Extract the [x, y] coordinate from the center of the cell holding the provided text.  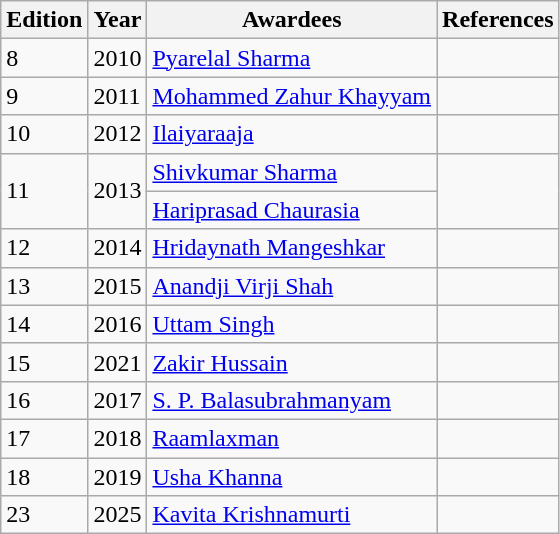
8 [44, 58]
2025 [118, 515]
2016 [118, 324]
18 [44, 477]
2019 [118, 477]
11 [44, 191]
Edition [44, 20]
16 [44, 400]
9 [44, 96]
Kavita Krishnamurti [292, 515]
S. P. Balasubrahmanyam [292, 400]
References [498, 20]
Year [118, 20]
Awardees [292, 20]
Hariprasad Chaurasia [292, 210]
10 [44, 134]
2012 [118, 134]
Ilaiyaraaja [292, 134]
Usha Khanna [292, 477]
2013 [118, 191]
Mohammed Zahur Khayyam [292, 96]
Shivkumar Sharma [292, 172]
13 [44, 286]
Raamlaxman [292, 438]
2015 [118, 286]
2014 [118, 248]
Uttam Singh [292, 324]
23 [44, 515]
Anandji Virji Shah [292, 286]
2017 [118, 400]
Zakir Hussain [292, 362]
2018 [118, 438]
12 [44, 248]
15 [44, 362]
14 [44, 324]
Hridaynath Mangeshkar [292, 248]
2010 [118, 58]
17 [44, 438]
Pyarelal Sharma [292, 58]
2021 [118, 362]
2011 [118, 96]
